Return [X, Y] of the center of cell containing provided text 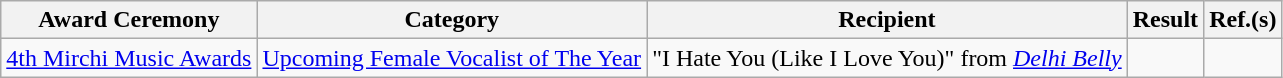
Category [452, 20]
Result [1165, 20]
4th Mirchi Music Awards [129, 58]
Ref.(s) [1243, 20]
Upcoming Female Vocalist of The Year [452, 58]
Award Ceremony [129, 20]
"I Hate You (Like I Love You)" from Delhi Belly [888, 58]
Recipient [888, 20]
